Return [x, y] of the center of cell containing provided text 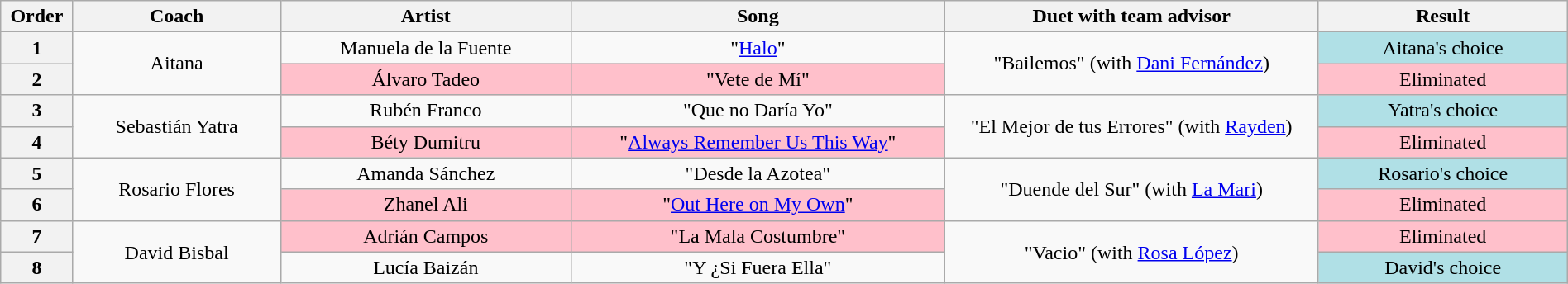
Coach [177, 17]
Result [1442, 17]
Rubén Franco [425, 111]
1 [36, 48]
"Out Here on My Own" [758, 205]
Manuela de la Fuente [425, 48]
Duet with team advisor [1131, 17]
Álvaro Tadeo [425, 79]
8 [36, 267]
"Desde la Azotea" [758, 173]
"Bailemos" (with Dani Fernández) [1131, 64]
"Que no Daría Yo" [758, 111]
Zhanel Ali [425, 205]
Order [36, 17]
Aitana [177, 64]
3 [36, 111]
Rosario's choice [1442, 173]
"Always Remember Us This Way" [758, 142]
Artist [425, 17]
"Duende del Sur" (with La Mari) [1131, 189]
"Halo" [758, 48]
Yatra's choice [1442, 111]
Song [758, 17]
Aitana's choice [1442, 48]
"Vacio" (with Rosa López) [1131, 252]
"Vete de Mí" [758, 79]
Adrián Campos [425, 236]
Amanda Sánchez [425, 173]
"El Mejor de tus Errores" (with Rayden) [1131, 126]
David Bisbal [177, 252]
David's choice [1442, 267]
2 [36, 79]
4 [36, 142]
7 [36, 236]
Sebastián Yatra [177, 126]
6 [36, 205]
5 [36, 173]
"Y ¿Si Fuera Ella" [758, 267]
Lucía Baizán [425, 267]
"La Mala Costumbre" [758, 236]
Rosario Flores [177, 189]
Béty Dumitru [425, 142]
